Scan for the cell matching the given text and deliver its [x, y] coordinate at center. 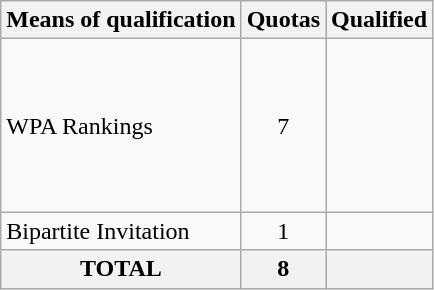
Means of qualification [121, 20]
WPA Rankings [121, 126]
1 [283, 231]
Qualified [380, 20]
7 [283, 126]
8 [283, 269]
Quotas [283, 20]
Bipartite Invitation [121, 231]
TOTAL [121, 269]
